For the text-containing cell, return its midpoint in [x, y] coordinate format. 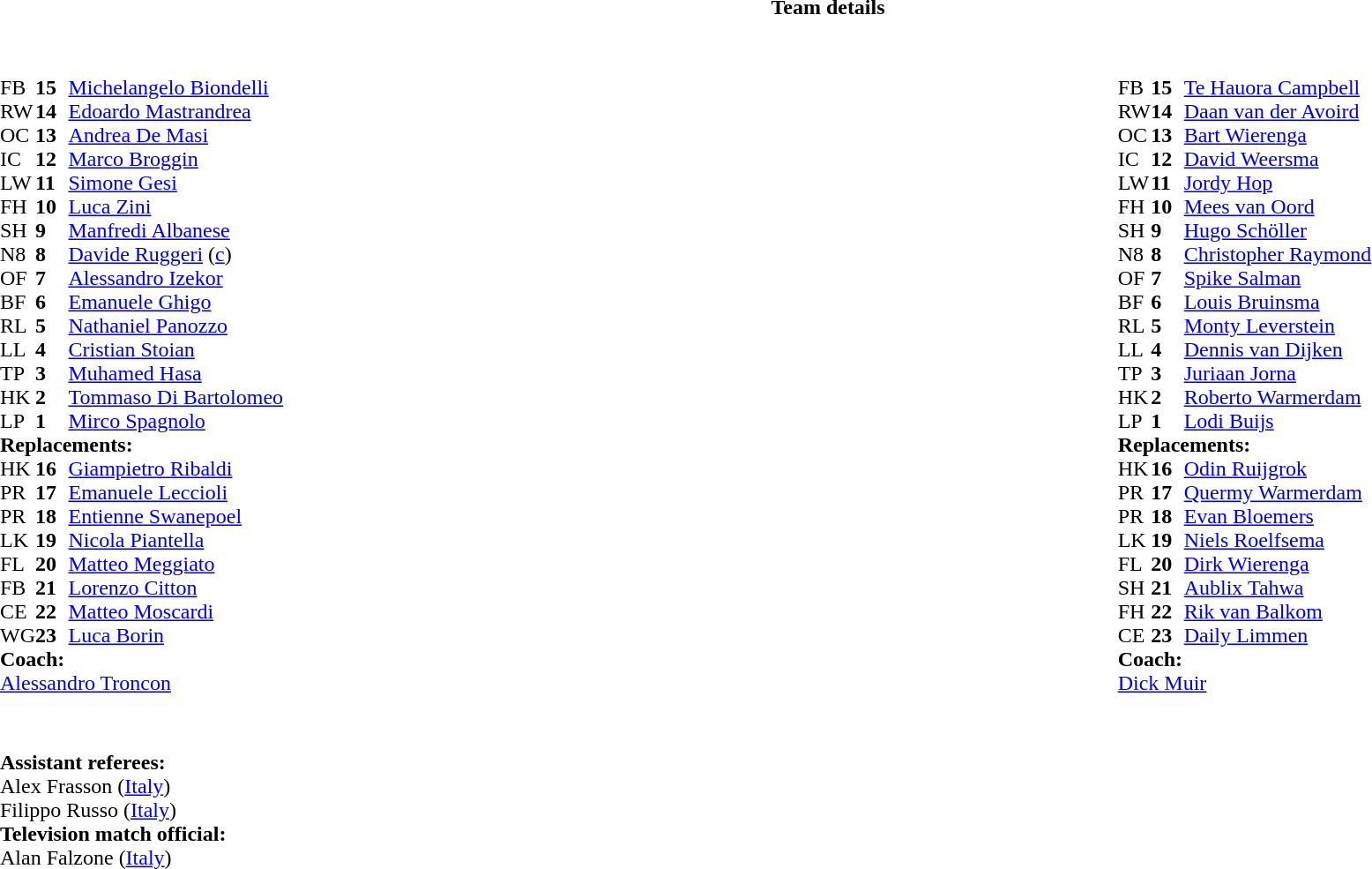
Davide Ruggeri (c) [175, 254]
Juriaan Jorna [1279, 374]
Lodi Buijs [1279, 422]
Dennis van Dijken [1279, 349]
Dick Muir [1245, 683]
Spike Salman [1279, 279]
Tommaso Di Bartolomeo [175, 397]
Michelangelo Biondelli [175, 88]
Odin Ruijgrok [1279, 469]
Evan Bloemers [1279, 517]
Lorenzo Citton [175, 588]
Aublix Tahwa [1279, 588]
Marco Broggin [175, 159]
Simone Gesi [175, 184]
WG [18, 635]
Entienne Swanepoel [175, 517]
Cristian Stoian [175, 349]
Muhamed Hasa [175, 374]
Alessandro Izekor [175, 279]
Jordy Hop [1279, 184]
Emanuele Leccioli [175, 492]
David Weersma [1279, 159]
Nathaniel Panozzo [175, 326]
Roberto Warmerdam [1279, 397]
Louis Bruinsma [1279, 302]
Andrea De Masi [175, 136]
Matteo Meggiato [175, 565]
Nicola Piantella [175, 540]
Bart Wierenga [1279, 136]
Manfredi Albanese [175, 231]
Hugo Schöller [1279, 231]
Te Hauora Campbell [1279, 88]
Matteo Moscardi [175, 612]
Monty Leverstein [1279, 326]
Luca Borin [175, 635]
Giampietro Ribaldi [175, 469]
Niels Roelfsema [1279, 540]
Daily Limmen [1279, 635]
Daan van der Avoird [1279, 111]
Dirk Wierenga [1279, 565]
Mees van Oord [1279, 206]
Emanuele Ghigo [175, 302]
Christopher Raymond [1279, 254]
Alessandro Troncon [141, 683]
Mirco Spagnolo [175, 422]
Luca Zini [175, 206]
Quermy Warmerdam [1279, 492]
Rik van Balkom [1279, 612]
Edoardo Mastrandrea [175, 111]
